For the text-containing cell, return its midpoint in (X, Y) coordinate format. 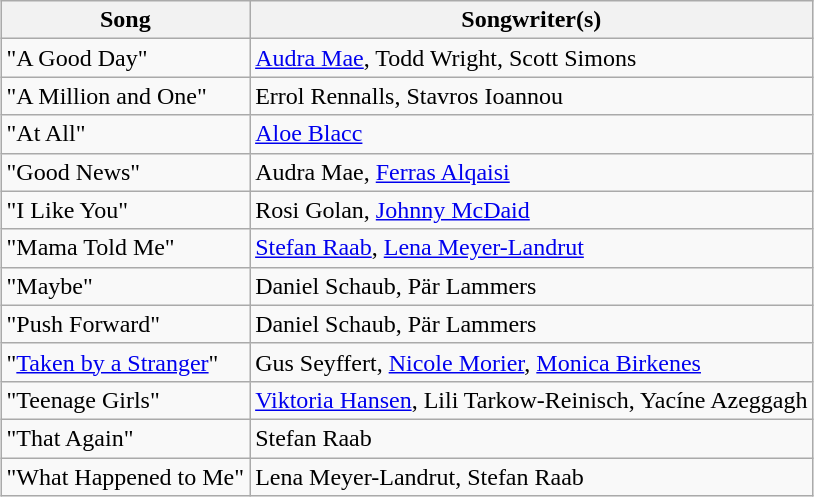
Audra Mae, Todd Wright, Scott Simons (532, 58)
"Maybe" (126, 286)
"Mama Told Me" (126, 248)
"Push Forward" (126, 324)
"Good News" (126, 172)
Viktoria Hansen, Lili Tarkow-Reinisch, Yacíne Azeggagh (532, 400)
Gus Seyffert, Nicole Morier, Monica Birkenes (532, 362)
Audra Mae, Ferras Alqaisi (532, 172)
"I Like You" (126, 210)
"A Million and One" (126, 96)
Stefan Raab, Lena Meyer-Landrut (532, 248)
Song (126, 20)
"At All" (126, 134)
Songwriter(s) (532, 20)
"What Happened to Me" (126, 477)
Stefan Raab (532, 438)
Rosi Golan, Johnny McDaid (532, 210)
Aloe Blacc (532, 134)
"Taken by a Stranger" (126, 362)
"A Good Day" (126, 58)
"That Again" (126, 438)
"Teenage Girls" (126, 400)
Errol Rennalls, Stavros Ioannou (532, 96)
Lena Meyer-Landrut, Stefan Raab (532, 477)
